Find where the given text appears and provide that cell's center as [X, Y] coordinate. 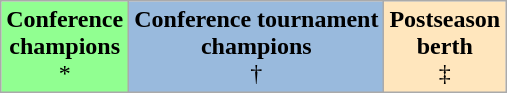
Conferencechampions* [65, 47]
Postseasonberth‡ [445, 47]
Conference tournamentchampions† [256, 47]
